Pinpoint the cell where the given text exists, returning its [X, Y] midpoint coordinate. 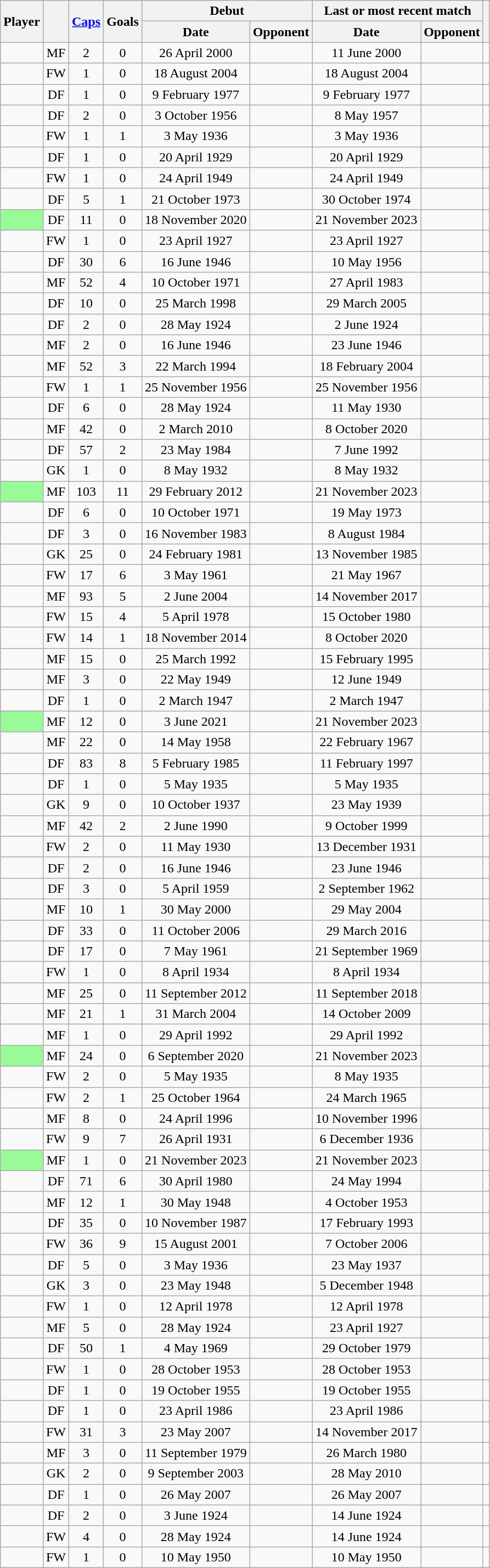
31 March 2004 [195, 1014]
11 June 2000 [367, 53]
10 November 1987 [195, 1223]
29 March 2005 [367, 304]
25 March 1992 [195, 659]
4 May 1969 [195, 1348]
19 May 1973 [367, 512]
50 [87, 1348]
14 October 2009 [367, 1014]
35 [87, 1223]
13 December 1931 [367, 847]
9 October 1999 [367, 826]
23 May 2007 [195, 1432]
23 May 1939 [367, 805]
3 June 1924 [195, 1515]
71 [87, 1181]
5 February 1985 [195, 763]
23 May 1937 [367, 1264]
24 March 1965 [367, 1097]
103 [87, 491]
24 April 1996 [195, 1118]
2 June 2004 [195, 596]
18 November 2020 [195, 220]
8 May 1935 [367, 1077]
23 May 1948 [195, 1286]
Caps [87, 21]
6 December 1936 [367, 1139]
Last or most recent match [397, 11]
22 February 1967 [367, 742]
2 March 2010 [195, 429]
12 June 1949 [367, 680]
18 November 2014 [195, 638]
7 May 1961 [195, 951]
Goals [123, 21]
9 September 2003 [195, 1474]
24 May 1994 [367, 1181]
25 October 1964 [195, 1097]
26 April 1931 [195, 1139]
22 March 1994 [195, 366]
29 February 2012 [195, 491]
29 March 2016 [367, 931]
5 December 1948 [367, 1286]
25 March 1998 [195, 304]
30 October 1974 [367, 199]
33 [87, 931]
5 April 1978 [195, 617]
36 [87, 1244]
26 April 2000 [195, 53]
30 May 2000 [195, 909]
16 November 1983 [195, 533]
27 April 1983 [367, 283]
57 [87, 450]
2 June 1924 [367, 324]
93 [87, 596]
21 [87, 1014]
21 September 1969 [367, 951]
Player [22, 21]
11 September 1979 [195, 1453]
30 May 1948 [195, 1202]
22 [87, 742]
2 June 1990 [195, 826]
22 May 1949 [195, 680]
7 June 1992 [367, 450]
15 February 1995 [367, 659]
7 [123, 1139]
28 May 2010 [367, 1474]
10 November 1996 [367, 1118]
11 October 2006 [195, 931]
83 [87, 763]
14 May 1958 [195, 742]
21 October 1973 [195, 199]
30 [87, 262]
11 September 2018 [367, 993]
10 May 1956 [367, 262]
29 May 2004 [367, 909]
Debut [227, 11]
13 November 1985 [367, 554]
5 April 1959 [195, 888]
3 May 1961 [195, 575]
24 February 1981 [195, 554]
30 April 1980 [195, 1181]
23 May 1984 [195, 450]
18 February 2004 [367, 366]
26 March 1980 [367, 1453]
17 February 1993 [367, 1223]
10 October 1937 [195, 805]
21 May 1967 [367, 575]
7 October 2006 [367, 1244]
8 May 1957 [367, 115]
3 October 1956 [195, 115]
11 February 1997 [367, 763]
24 [87, 1056]
31 [87, 1432]
3 June 2021 [195, 721]
11 September 2012 [195, 993]
15 October 1980 [367, 617]
29 October 1979 [367, 1348]
15 August 2001 [195, 1244]
4 October 1953 [367, 1202]
6 September 2020 [195, 1056]
8 August 1984 [367, 533]
14 [87, 638]
2 September 1962 [367, 888]
